Output the [x, y] coordinate of the center of the cell containing the given text.  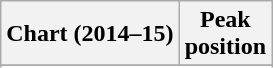
Peakposition [225, 34]
Chart (2014–15) [90, 34]
